From the cell containing the given text, extract its center point as [X, Y] coordinate. 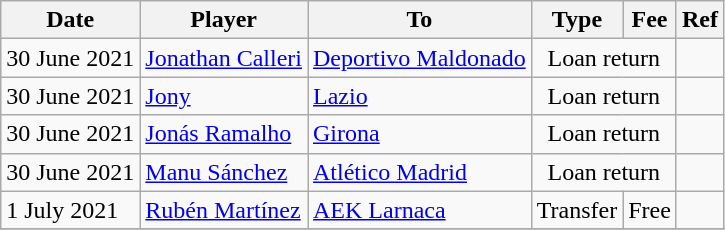
Player [224, 20]
Rubén Martínez [224, 210]
Girona [420, 134]
Jony [224, 96]
Transfer [577, 210]
Fee [650, 20]
Jonás Ramalho [224, 134]
Free [650, 210]
1 July 2021 [70, 210]
Manu Sánchez [224, 172]
Jonathan Calleri [224, 58]
Atlético Madrid [420, 172]
Deportivo Maldonado [420, 58]
AEK Larnaca [420, 210]
To [420, 20]
Type [577, 20]
Ref [700, 20]
Lazio [420, 96]
Date [70, 20]
